Output the (X, Y) coordinate of the center of the cell containing the given text.  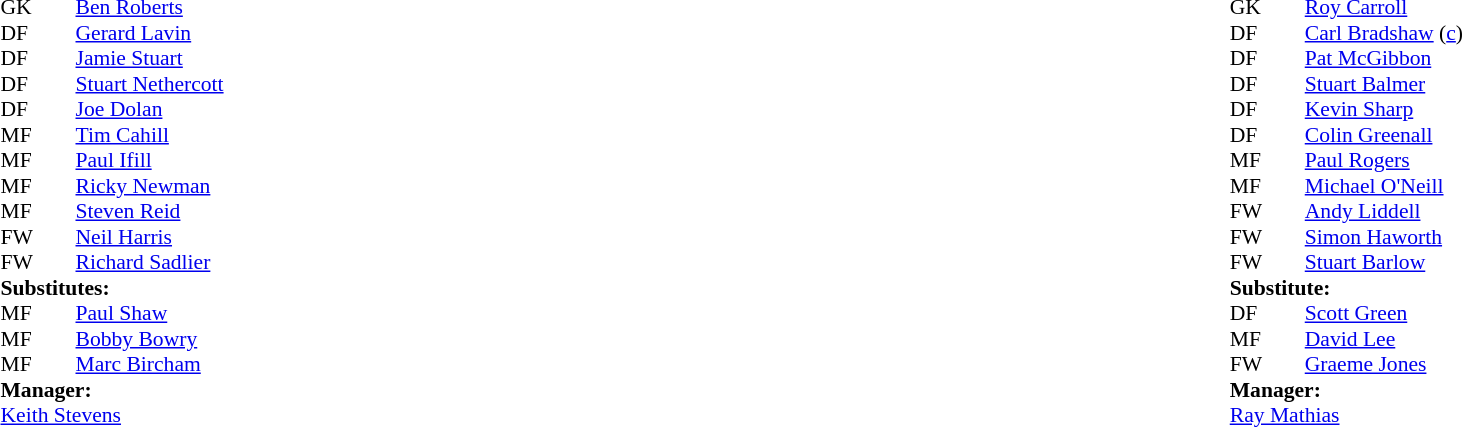
Manager: (188, 390)
Richard Sadlier (226, 263)
Marc Bircham (226, 365)
Steven Reid (226, 211)
Substitutes: (188, 288)
Tim Cahill (226, 135)
Joe Dolan (226, 109)
Ricky Newman (226, 186)
Bobby Bowry (226, 339)
Jamie Stuart (226, 59)
Gerard Lavin (226, 33)
Paul Ifill (226, 161)
Paul Shaw (226, 313)
Neil Harris (226, 237)
Stuart Nethercott (226, 84)
